Detect which cell encompasses the target text, then output its [x, y] center coordinate. 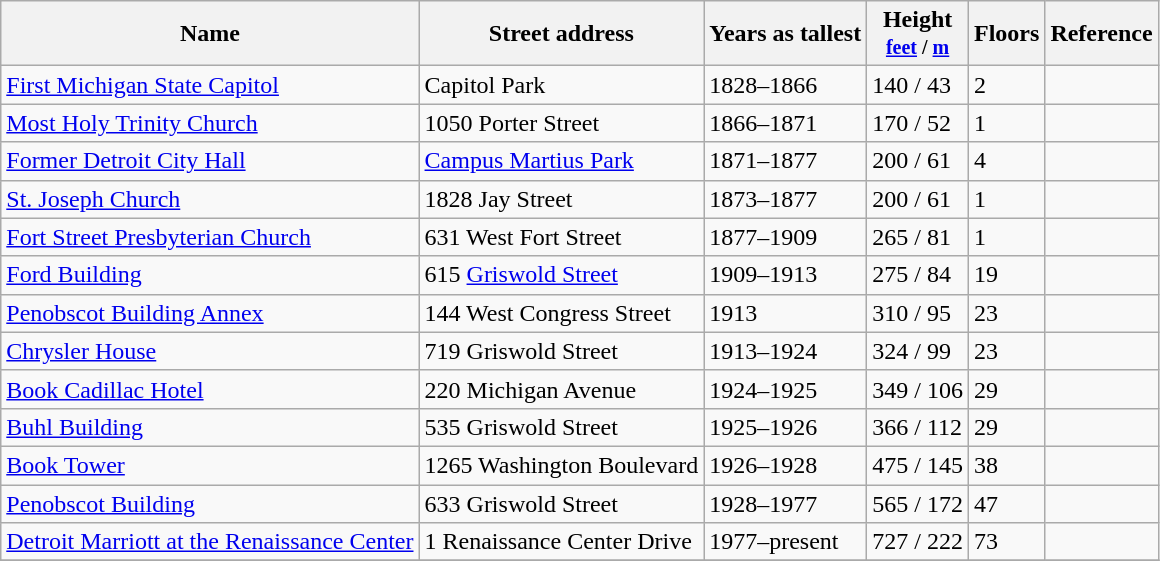
1265 Washington Boulevard [562, 465]
1913–1924 [786, 351]
170 / 52 [918, 123]
1925–1926 [786, 427]
1926–1928 [786, 465]
615 Griswold Street [562, 275]
349 / 106 [918, 389]
Name [210, 34]
265 / 81 [918, 237]
73 [1006, 542]
Book Cadillac Hotel [210, 389]
727 / 222 [918, 542]
220 Michigan Avenue [562, 389]
Reference [1102, 34]
719 Griswold Street [562, 351]
Most Holy Trinity Church [210, 123]
475 / 145 [918, 465]
Ford Building [210, 275]
140 / 43 [918, 85]
633 Griswold Street [562, 503]
310 / 95 [918, 313]
1 Renaissance Center Drive [562, 542]
1873–1877 [786, 199]
Detroit Marriott at the Renaissance Center [210, 542]
Years as tallest [786, 34]
First Michigan State Capitol [210, 85]
Buhl Building [210, 427]
1828 Jay Street [562, 199]
Campus Martius Park [562, 161]
565 / 172 [918, 503]
2 [1006, 85]
275 / 84 [918, 275]
Heightfeet / m [918, 34]
St. Joseph Church [210, 199]
Floors [1006, 34]
1928–1977 [786, 503]
Fort Street Presbyterian Church [210, 237]
Penobscot Building Annex [210, 313]
366 / 112 [918, 427]
535 Griswold Street [562, 427]
1871–1877 [786, 161]
19 [1006, 275]
1866–1871 [786, 123]
38 [1006, 465]
47 [1006, 503]
Penobscot Building [210, 503]
631 West Fort Street [562, 237]
1913 [786, 313]
Capitol Park [562, 85]
Former Detroit City Hall [210, 161]
324 / 99 [918, 351]
1977–present [786, 542]
1050 Porter Street [562, 123]
Chrysler House [210, 351]
Street address [562, 34]
1828–1866 [786, 85]
4 [1006, 161]
1877–1909 [786, 237]
1924–1925 [786, 389]
1909–1913 [786, 275]
144 West Congress Street [562, 313]
Book Tower [210, 465]
